For the text-containing cell, return its midpoint in (x, y) coordinate format. 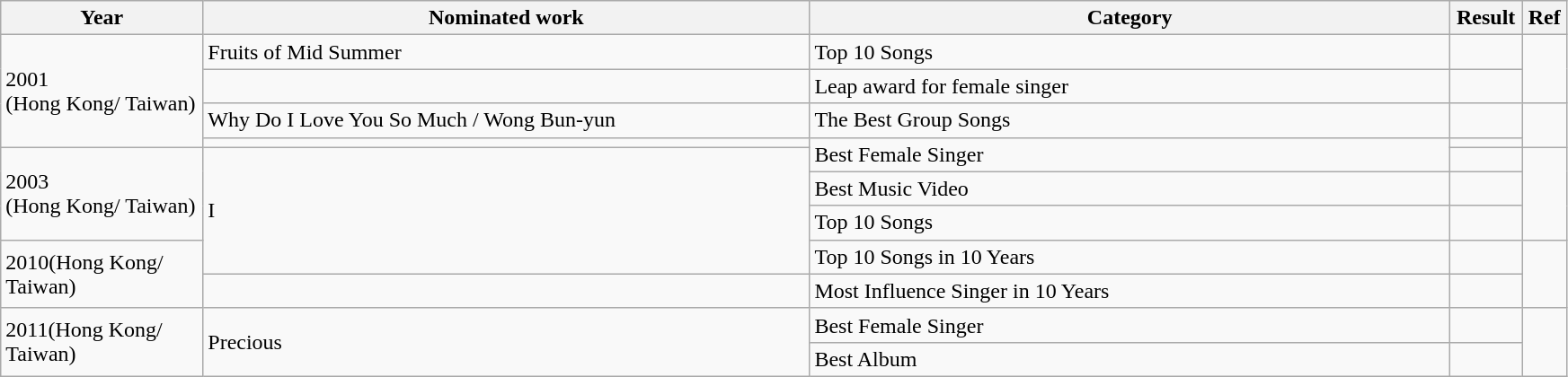
Year (102, 18)
2011(Hong Kong/ Taiwan) (102, 342)
2003(Hong Kong/ Taiwan) (102, 194)
Category (1130, 18)
Top 10 Songs in 10 Years (1130, 257)
Best Music Video (1130, 188)
Precious (507, 342)
The Best Group Songs (1130, 120)
Result (1485, 18)
Most Influence Singer in 10 Years (1130, 291)
2010(Hong Kong/ Taiwan) (102, 274)
Why Do I Love You So Much / Wong Bun-yun (507, 120)
2001(Hong Kong/ Taiwan) (102, 92)
I (507, 210)
Ref (1545, 18)
Nominated work (507, 18)
Leap award for female singer (1130, 86)
Best Album (1130, 359)
Fruits of Mid Summer (507, 52)
